Search for the cell housing the specified text and yield its [x, y] center coordinate. 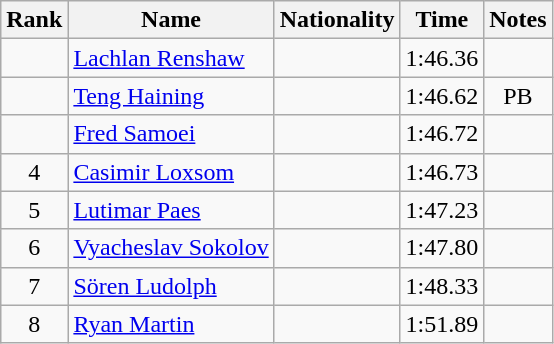
Nationality [337, 20]
Name [171, 20]
4 [34, 172]
Casimir Loxsom [171, 172]
Rank [34, 20]
Notes [518, 20]
1:46.72 [442, 134]
Sören Ludolph [171, 286]
7 [34, 286]
1:48.33 [442, 286]
8 [34, 324]
5 [34, 210]
1:51.89 [442, 324]
Ryan Martin [171, 324]
1:47.80 [442, 248]
Time [442, 20]
Lutimar Paes [171, 210]
6 [34, 248]
Vyacheslav Sokolov [171, 248]
Teng Haining [171, 96]
PB [518, 96]
Fred Samoei [171, 134]
1:46.73 [442, 172]
1:46.62 [442, 96]
Lachlan Renshaw [171, 58]
1:46.36 [442, 58]
1:47.23 [442, 210]
